Identify which cell holds the provided text, then report its (x, y) central coordinate. 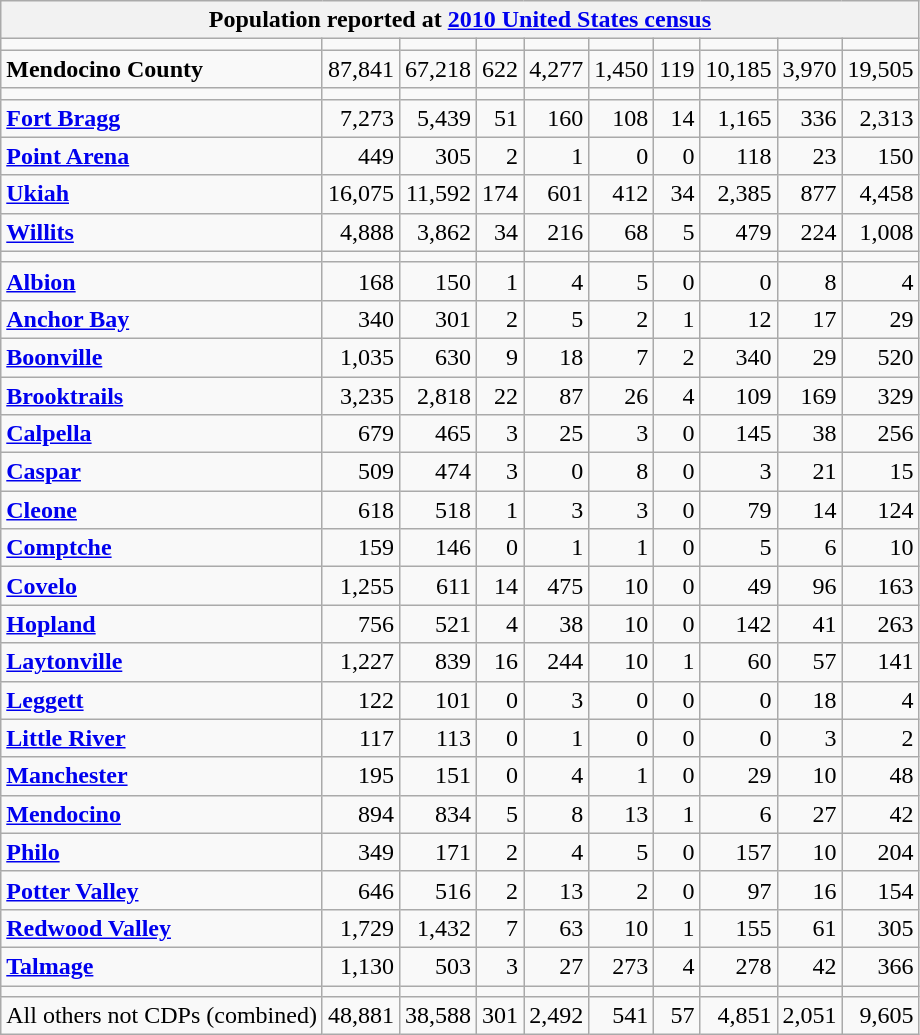
141 (880, 662)
894 (360, 814)
96 (810, 586)
601 (556, 194)
157 (738, 852)
Calpella (162, 434)
60 (738, 662)
Little River (162, 738)
Willits (162, 232)
Talmage (162, 966)
Laytonville (162, 662)
Fort Bragg (162, 118)
475 (556, 586)
366 (880, 966)
1,008 (880, 232)
171 (438, 852)
756 (360, 624)
3,970 (810, 69)
Potter Valley (162, 890)
474 (438, 472)
63 (556, 928)
4,888 (360, 232)
Mendocino (162, 814)
61 (810, 928)
2,492 (556, 1016)
349 (360, 852)
204 (880, 852)
101 (438, 700)
Brooktrails (162, 395)
23 (810, 156)
21 (810, 472)
Mendocino County (162, 69)
256 (880, 434)
109 (738, 395)
9,605 (880, 1016)
2,385 (738, 194)
151 (438, 776)
9 (500, 357)
168 (360, 281)
5,439 (438, 118)
244 (556, 662)
1,035 (360, 357)
22 (500, 395)
Albion (162, 281)
611 (438, 586)
2,051 (810, 1016)
518 (438, 510)
67,218 (438, 69)
7,273 (360, 118)
4,277 (556, 69)
Covelo (162, 586)
3,862 (438, 232)
155 (738, 928)
159 (360, 548)
48,881 (360, 1016)
834 (438, 814)
160 (556, 118)
97 (738, 890)
38,588 (438, 1016)
412 (622, 194)
541 (622, 1016)
174 (500, 194)
1,729 (360, 928)
163 (880, 586)
630 (438, 357)
124 (880, 510)
646 (360, 890)
Caspar (162, 472)
49 (738, 586)
108 (622, 118)
1,450 (622, 69)
839 (438, 662)
273 (622, 966)
10,185 (738, 69)
Anchor Bay (162, 319)
1,432 (438, 928)
195 (360, 776)
26 (622, 395)
1,227 (360, 662)
113 (438, 738)
224 (810, 232)
278 (738, 966)
79 (738, 510)
17 (810, 319)
521 (438, 624)
329 (880, 395)
509 (360, 472)
Redwood Valley (162, 928)
Hopland (162, 624)
48 (880, 776)
216 (556, 232)
Population reported at 2010 United States census (460, 20)
15 (880, 472)
516 (438, 890)
87,841 (360, 69)
Point Arena (162, 156)
68 (622, 232)
877 (810, 194)
503 (438, 966)
41 (810, 624)
12 (738, 319)
1,130 (360, 966)
142 (738, 624)
87 (556, 395)
117 (360, 738)
1,255 (360, 586)
479 (738, 232)
154 (880, 890)
Philo (162, 852)
16,075 (360, 194)
4,458 (880, 194)
Ukiah (162, 194)
2,818 (438, 395)
118 (738, 156)
336 (810, 118)
622 (500, 69)
263 (880, 624)
169 (810, 395)
Leggett (162, 700)
25 (556, 434)
119 (677, 69)
465 (438, 434)
449 (360, 156)
122 (360, 700)
Manchester (162, 776)
679 (360, 434)
618 (360, 510)
11,592 (438, 194)
1,165 (738, 118)
145 (738, 434)
All others not CDPs (combined) (162, 1016)
3,235 (360, 395)
2,313 (880, 118)
Boonville (162, 357)
19,505 (880, 69)
146 (438, 548)
520 (880, 357)
4,851 (738, 1016)
Cleone (162, 510)
Comptche (162, 548)
51 (500, 118)
